For the text-containing cell, return its midpoint in [X, Y] coordinate format. 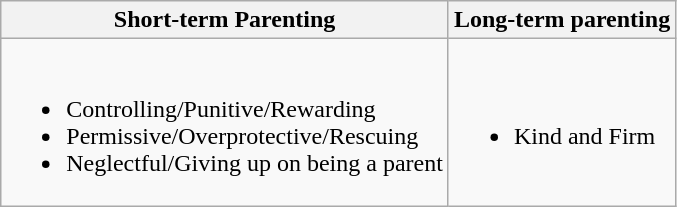
Controlling/Punitive/RewardingPermissive/Overprotective/RescuingNeglectful/Giving up on being a parent [225, 122]
Kind and Firm [562, 122]
Short-term Parenting [225, 20]
Long-term parenting [562, 20]
